Search for the cell housing the specified text and yield its (X, Y) center coordinate. 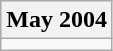
May 2004 (57, 20)
